Determine the [X, Y] coordinate at the center of the cell enclosing the given text.  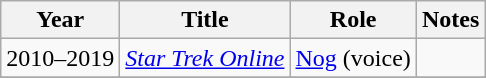
Star Trek Online [205, 58]
Title [205, 20]
Notes [450, 20]
Nog (voice) [353, 58]
2010–2019 [60, 58]
Year [60, 20]
Role [353, 20]
